Determine the (X, Y) coordinate at the center of the cell enclosing the given text.  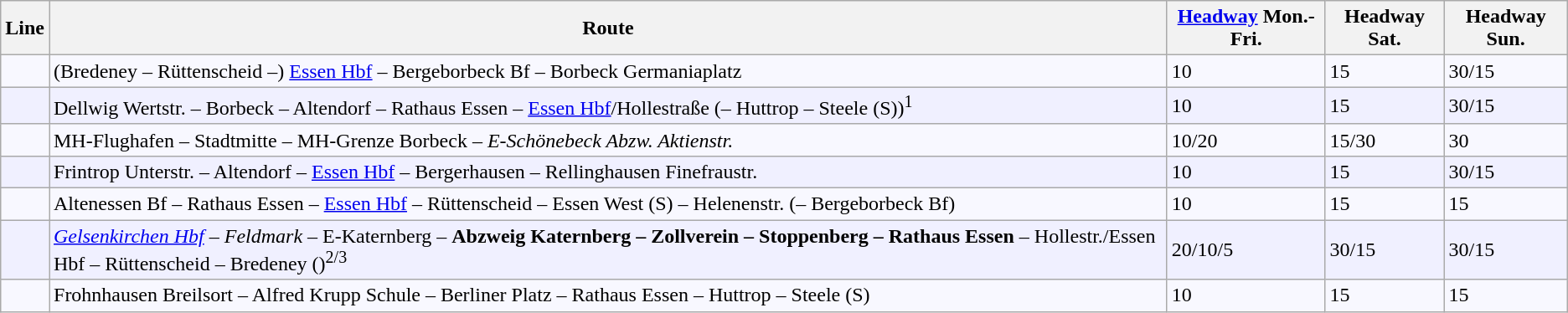
MH-Flughafen – Stadtmitte – MH-Grenze Borbeck – E-Schönebeck Abzw. Aktienstr. (608, 140)
Frohnhausen Breilsort – Alfred Krupp Schule – Berliner Platz – Rathaus Essen – Huttrop – Steele (S) (608, 295)
Route (608, 28)
Dellwig Wertstr. – Borbeck – Altendorf – Rathaus Essen – Essen Hbf/Hollestraße (– Huttrop – Steele (S))1 (608, 105)
Line (25, 28)
30 (1506, 140)
Headway Sun. (1506, 28)
Headway Mon.-Fri. (1246, 28)
Altenessen Bf – Rathaus Essen – Essen Hbf – Rüttenscheid – Essen West (S) – Helenenstr. (– Bergeborbeck Bf) (608, 204)
15/30 (1385, 140)
10/20 (1246, 140)
20/10/5 (1246, 250)
Headway Sat. (1385, 28)
(Bredeney – Rüttenscheid –) Essen Hbf – Bergeborbeck Bf – Borbeck Germaniaplatz (608, 71)
Frintrop Unterstr. – Altendorf – Essen Hbf – Bergerhausen – Rellinghausen Finefraustr. (608, 172)
